For the text-containing cell, return its midpoint in (x, y) coordinate format. 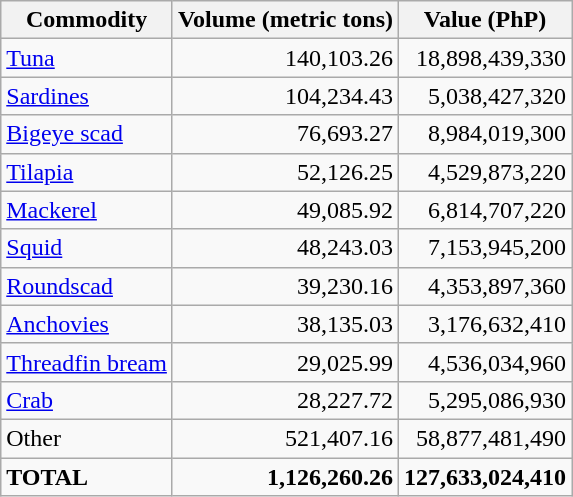
5,295,086,930 (486, 400)
1,126,260.26 (285, 477)
104,234.43 (285, 96)
18,898,439,330 (486, 58)
Other (87, 438)
127,633,024,410 (486, 477)
Tilapia (87, 172)
4,353,897,360 (486, 286)
6,814,707,220 (486, 210)
39,230.16 (285, 286)
Anchovies (87, 324)
28,227.72 (285, 400)
Mackerel (87, 210)
Volume (metric tons) (285, 20)
Tuna (87, 58)
7,153,945,200 (486, 248)
Value (PhP) (486, 20)
4,536,034,960 (486, 362)
76,693.27 (285, 134)
49,085.92 (285, 210)
Sardines (87, 96)
Bigeye scad (87, 134)
Roundscad (87, 286)
Squid (87, 248)
38,135.03 (285, 324)
8,984,019,300 (486, 134)
140,103.26 (285, 58)
48,243.03 (285, 248)
3,176,632,410 (486, 324)
TOTAL (87, 477)
521,407.16 (285, 438)
Commodity (87, 20)
Crab (87, 400)
5,038,427,320 (486, 96)
4,529,873,220 (486, 172)
52,126.25 (285, 172)
58,877,481,490 (486, 438)
Threadfin bream (87, 362)
29,025.99 (285, 362)
